Determine the (x, y) coordinate at the center of the cell enclosing the given text.  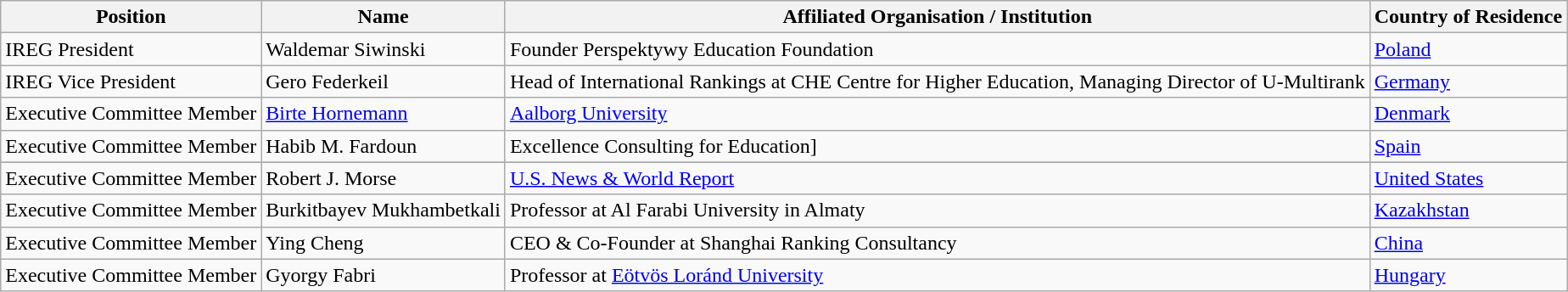
U.S. News & World Report (937, 178)
IREG Vice President (131, 81)
CEO & Co-Founder at Shanghai Ranking Consultancy (937, 243)
Head of International Rankings at CHE Centre for Higher Education, Managing Director of U-Multirank (937, 81)
Position (131, 17)
Kazakhstan (1468, 211)
United States (1468, 178)
Birte Hornemann (384, 114)
Robert J. Morse (384, 178)
Professor at Al Farabi University in Almaty (937, 211)
Name (384, 17)
Poland (1468, 49)
Burkitbayev Mukhambetkali (384, 211)
Spain (1468, 146)
Gyorgy Fabri (384, 275)
Germany (1468, 81)
IREG President (131, 49)
Gero Federkeil (384, 81)
China (1468, 243)
Professor at Eötvös Loránd University (937, 275)
Aalborg University (937, 114)
Affiliated Organisation / Institution (937, 17)
Denmark (1468, 114)
Hungary (1468, 275)
Waldemar Siwinski (384, 49)
Excellence Consulting for Education] (937, 146)
Ying Cheng (384, 243)
Country of Residence (1468, 17)
Habib M. Fardoun (384, 146)
Founder Perspektywy Education Foundation (937, 49)
